Determine the (X, Y) coordinate at the center of the cell enclosing the given text.  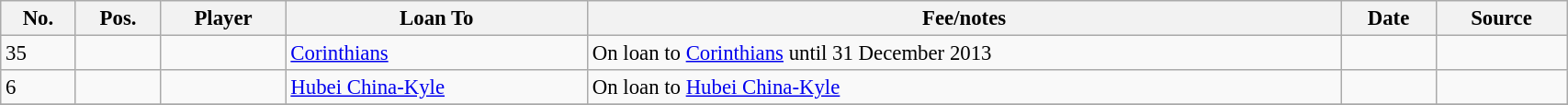
Fee/notes (964, 18)
Corinthians (436, 53)
Date (1389, 18)
Source (1501, 18)
Pos. (118, 18)
6 (39, 87)
Player (223, 18)
On loan to Hubei China-Kyle (964, 87)
Hubei China-Kyle (436, 87)
35 (39, 53)
On loan to Corinthians until 31 December 2013 (964, 53)
Loan To (436, 18)
No. (39, 18)
